Output the [x, y] coordinate of the center of the cell containing the given text.  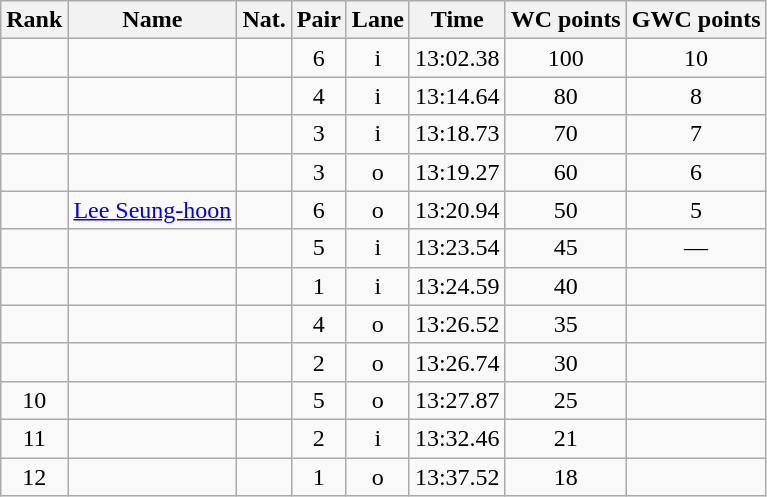
Time [457, 20]
21 [566, 438]
GWC points [696, 20]
7 [696, 134]
Lane [378, 20]
Pair [318, 20]
13:26.52 [457, 324]
40 [566, 286]
13:37.52 [457, 477]
13:19.27 [457, 172]
Name [152, 20]
13:32.46 [457, 438]
13:20.94 [457, 210]
13:23.54 [457, 248]
13:27.87 [457, 400]
13:24.59 [457, 286]
— [696, 248]
13:14.64 [457, 96]
30 [566, 362]
Rank [34, 20]
13:18.73 [457, 134]
13:26.74 [457, 362]
50 [566, 210]
25 [566, 400]
35 [566, 324]
Nat. [264, 20]
80 [566, 96]
45 [566, 248]
11 [34, 438]
100 [566, 58]
12 [34, 477]
70 [566, 134]
18 [566, 477]
13:02.38 [457, 58]
8 [696, 96]
Lee Seung-hoon [152, 210]
WC points [566, 20]
60 [566, 172]
